Extract the [x, y] coordinate from the center of the cell holding the provided text.  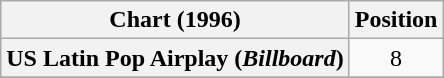
US Latin Pop Airplay (Billboard) [175, 58]
Position [396, 20]
8 [396, 58]
Chart (1996) [175, 20]
